Scan for the cell matching the given text and deliver its [x, y] coordinate at center. 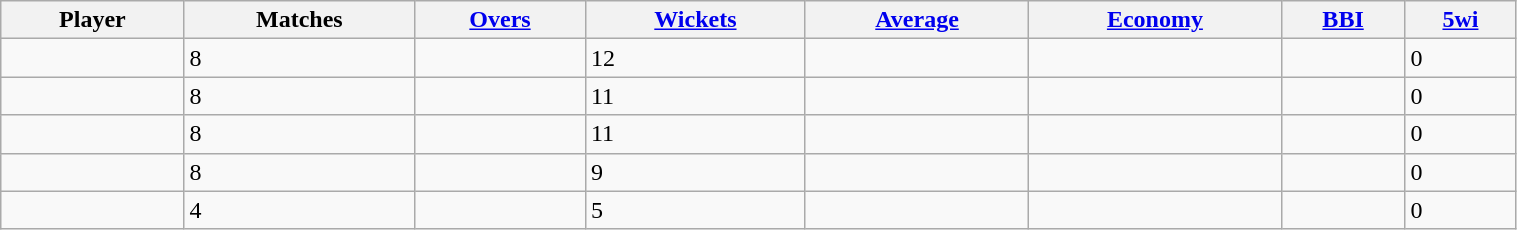
Matches [300, 20]
Overs [500, 20]
12 [695, 58]
Average [916, 20]
Wickets [695, 20]
4 [300, 210]
Player [92, 20]
5wi [1460, 20]
9 [695, 172]
5 [695, 210]
Economy [1156, 20]
BBI [1343, 20]
